Return the (X, Y) coordinate for the center point of the cell that contains the specified text.  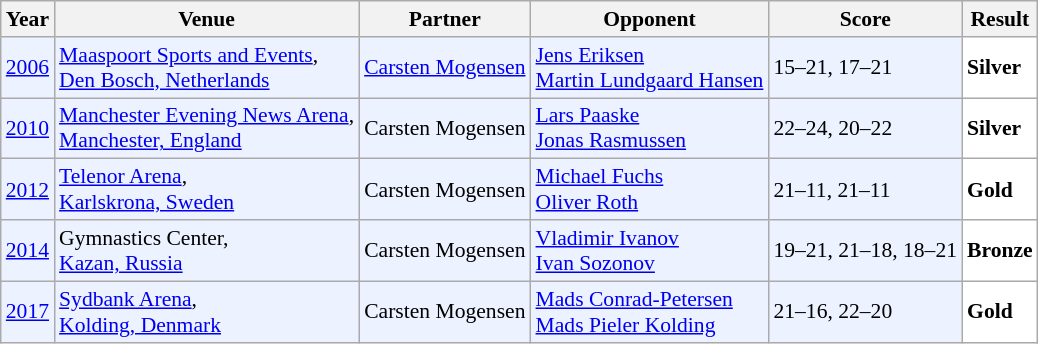
22–24, 20–22 (865, 128)
Jens Eriksen Martin Lundgaard Hansen (650, 68)
Mads Conrad-Petersen Mads Pieler Kolding (650, 312)
Maaspoort Sports and Events,Den Bosch, Netherlands (206, 68)
Year (28, 19)
19–21, 21–18, 18–21 (865, 250)
Michael Fuchs Oliver Roth (650, 190)
Partner (444, 19)
Venue (206, 19)
2012 (28, 190)
21–16, 22–20 (865, 312)
2010 (28, 128)
Vladimir Ivanov Ivan Sozonov (650, 250)
2014 (28, 250)
Gymnastics Center,Kazan, Russia (206, 250)
21–11, 21–11 (865, 190)
15–21, 17–21 (865, 68)
Manchester Evening News Arena,Manchester, England (206, 128)
Opponent (650, 19)
Telenor Arena,Karlskrona, Sweden (206, 190)
Lars Paaske Jonas Rasmussen (650, 128)
Score (865, 19)
2017 (28, 312)
Result (1000, 19)
2006 (28, 68)
Bronze (1000, 250)
Sydbank Arena,Kolding, Denmark (206, 312)
